Find where the given text appears and provide that cell's center as [X, Y] coordinate. 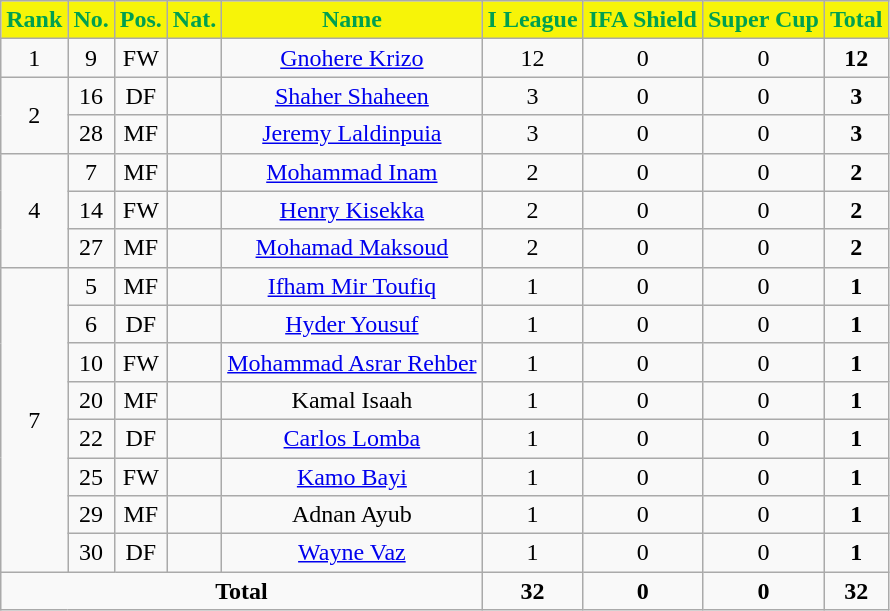
Hyder Yousuf [352, 324]
29 [91, 515]
10 [91, 362]
Name [352, 20]
Mohammad Inam [352, 172]
9 [91, 58]
Henry Kisekka [352, 210]
Mohamad Maksoud [352, 248]
Mohammad Asrar Rehber [352, 362]
Pos. [140, 20]
6 [91, 324]
Shaher Shaheen [352, 96]
Nat. [194, 20]
Adnan Ayub [352, 515]
Carlos Lomba [352, 438]
16 [91, 96]
Jeremy Laldinpuia [352, 134]
Kamo Bayi [352, 477]
Super Cup [763, 20]
22 [91, 438]
Rank [34, 20]
27 [91, 248]
Wayne Vaz [352, 553]
5 [91, 286]
IFA Shield [642, 20]
20 [91, 400]
25 [91, 477]
4 [34, 210]
Ifham Mir Toufiq [352, 286]
Gnohere Krizo [352, 58]
I League [532, 20]
Kamal Isaah [352, 400]
14 [91, 210]
30 [91, 553]
No. [91, 20]
28 [91, 134]
